Extract the [X, Y] coordinate from the center of the cell holding the provided text.  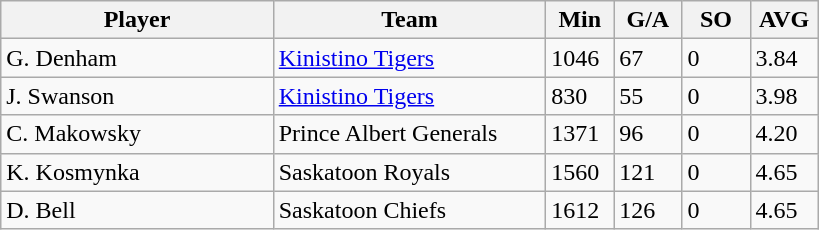
1612 [580, 210]
Team [409, 20]
J. Swanson [137, 96]
Saskatoon Royals [409, 172]
3.84 [784, 58]
SO [716, 20]
830 [580, 96]
96 [648, 134]
C. Makowsky [137, 134]
4.20 [784, 134]
1560 [580, 172]
G/A [648, 20]
67 [648, 58]
AVG [784, 20]
55 [648, 96]
Prince Albert Generals [409, 134]
121 [648, 172]
1371 [580, 134]
Saskatoon Chiefs [409, 210]
Player [137, 20]
1046 [580, 58]
G. Denham [137, 58]
K. Kosmynka [137, 172]
3.98 [784, 96]
Min [580, 20]
126 [648, 210]
D. Bell [137, 210]
